Locate the cell with the specified text and output its (x, y) center coordinate. 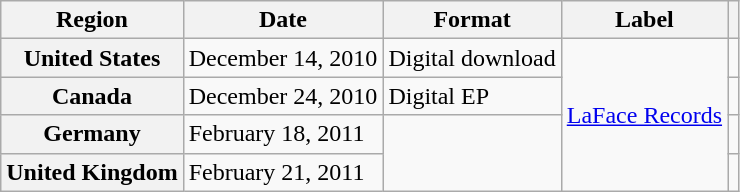
Canada (92, 96)
Format (472, 20)
Region (92, 20)
United Kingdom (92, 172)
February 21, 2011 (283, 172)
Digital download (472, 58)
Date (283, 20)
Digital EP (472, 96)
Label (644, 20)
Germany (92, 134)
December 14, 2010 (283, 58)
United States (92, 58)
LaFace Records (644, 115)
February 18, 2011 (283, 134)
December 24, 2010 (283, 96)
